Detect which cell encompasses the target text, then output its (x, y) center coordinate. 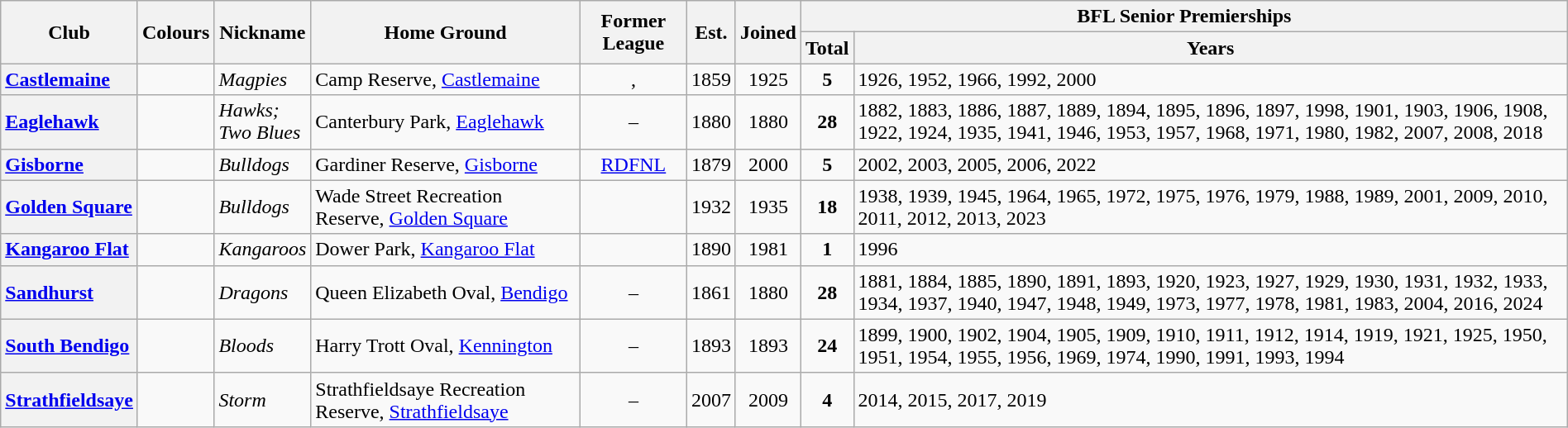
Club (69, 32)
Former League (633, 32)
24 (827, 345)
Joined (767, 32)
Nickname (263, 32)
2014, 2015, 2017, 2019 (1211, 400)
1938, 1939, 1945, 1964, 1965, 1972, 1975, 1976, 1979, 1988, 1989, 2001, 2009, 2010, 2011, 2012, 2013, 2023 (1211, 207)
1932 (711, 207)
Storm (263, 400)
South Bendigo (69, 345)
Wade Street Recreation Reserve, Golden Square (446, 207)
Home Ground (446, 32)
Total (827, 48)
Queen Elizabeth Oval, Bendigo (446, 292)
BFL Senior Premierships (1184, 17)
1890 (711, 250)
Eaglehawk (69, 122)
4 (827, 400)
1981 (767, 250)
Gardiner Reserve, Gisborne (446, 164)
Kangaroos (263, 250)
Golden Square (69, 207)
1899, 1900, 1902, 1904, 1905, 1909, 1910, 1911, 1912, 1914, 1919, 1921, 1925, 1950, 1951, 1954, 1955, 1956, 1969, 1974, 1990, 1991, 1993, 1994 (1211, 345)
1861 (711, 292)
Magpies (263, 79)
2009 (767, 400)
1859 (711, 79)
1 (827, 250)
Years (1211, 48)
2002, 2003, 2005, 2006, 2022 (1211, 164)
Harry Trott Oval, Kennington (446, 345)
1935 (767, 207)
Strathfieldsaye Recreation Reserve, Strathfieldsaye (446, 400)
Bloods (263, 345)
1925 (767, 79)
, (633, 79)
18 (827, 207)
1996 (1211, 250)
Hawks; Two Blues (263, 122)
RDFNL (633, 164)
Strathfieldsaye (69, 400)
Sandhurst (69, 292)
Kangaroo Flat (69, 250)
2007 (711, 400)
1926, 1952, 1966, 1992, 2000 (1211, 79)
Canterbury Park, Eaglehawk (446, 122)
Dower Park, Kangaroo Flat (446, 250)
Colours (175, 32)
Dragons (263, 292)
Camp Reserve, Castlemaine (446, 79)
2000 (767, 164)
Castlemaine (69, 79)
Est. (711, 32)
Gisborne (69, 164)
1879 (711, 164)
